Locate the cell with the specified text and output its (X, Y) center coordinate. 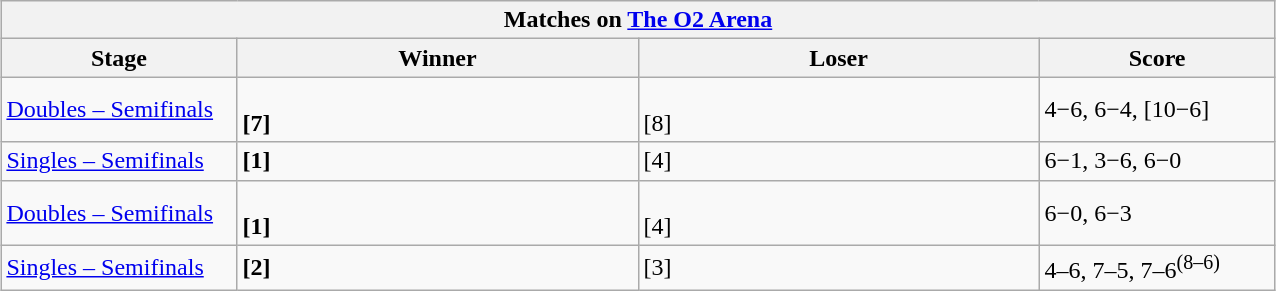
4–6, 7–5, 7–6(8–6) (1157, 268)
6−1, 3−6, 6−0 (1157, 161)
[8] (838, 110)
Stage (119, 58)
4−6, 6−4, [10−6] (1157, 110)
Loser (838, 58)
[2] (438, 268)
Score (1157, 58)
Matches on The O2 Arena (638, 20)
6−0, 6−3 (1157, 212)
Winner (438, 58)
[3] (838, 268)
[7] (438, 110)
